Locate the cell with the specified text and output its [X, Y] center coordinate. 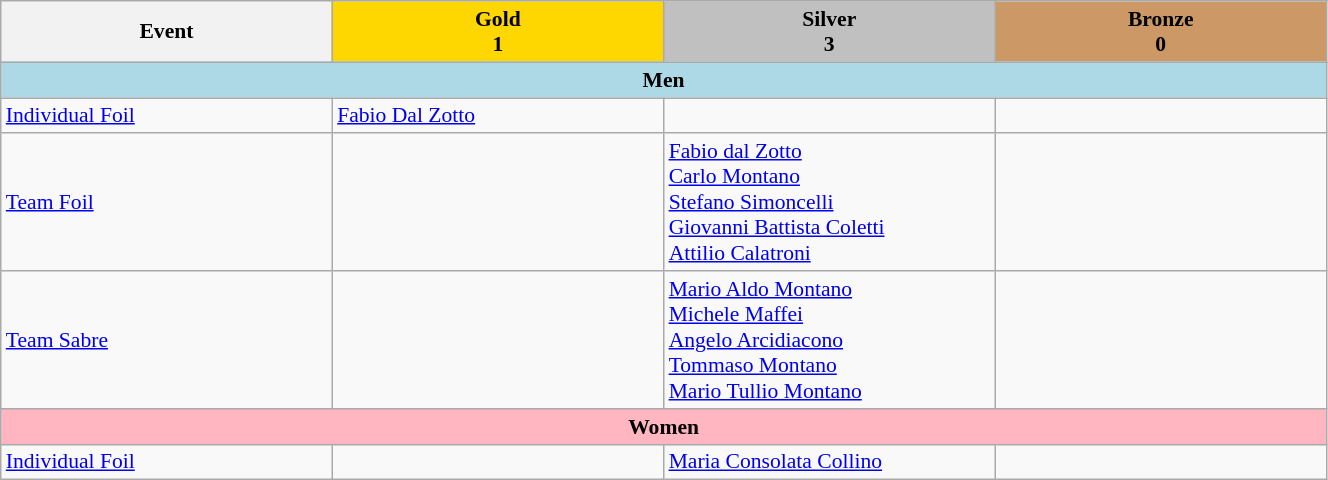
Team Foil [166, 203]
Mario Aldo MontanoMichele MaffeiAngelo ArcidiaconoTommaso MontanoMario Tullio Montano [830, 340]
Event [166, 32]
Team Sabre [166, 340]
Men [664, 80]
Silver3 [830, 32]
Fabio dal ZottoCarlo MontanoStefano SimoncelliGiovanni Battista ColettiAttilio Calatroni [830, 203]
Gold1 [498, 32]
Bronze0 [1160, 32]
Maria Consolata Collino [830, 462]
Fabio Dal Zotto [498, 116]
Women [664, 427]
